Find where the given text appears and provide that cell's center as [x, y] coordinate. 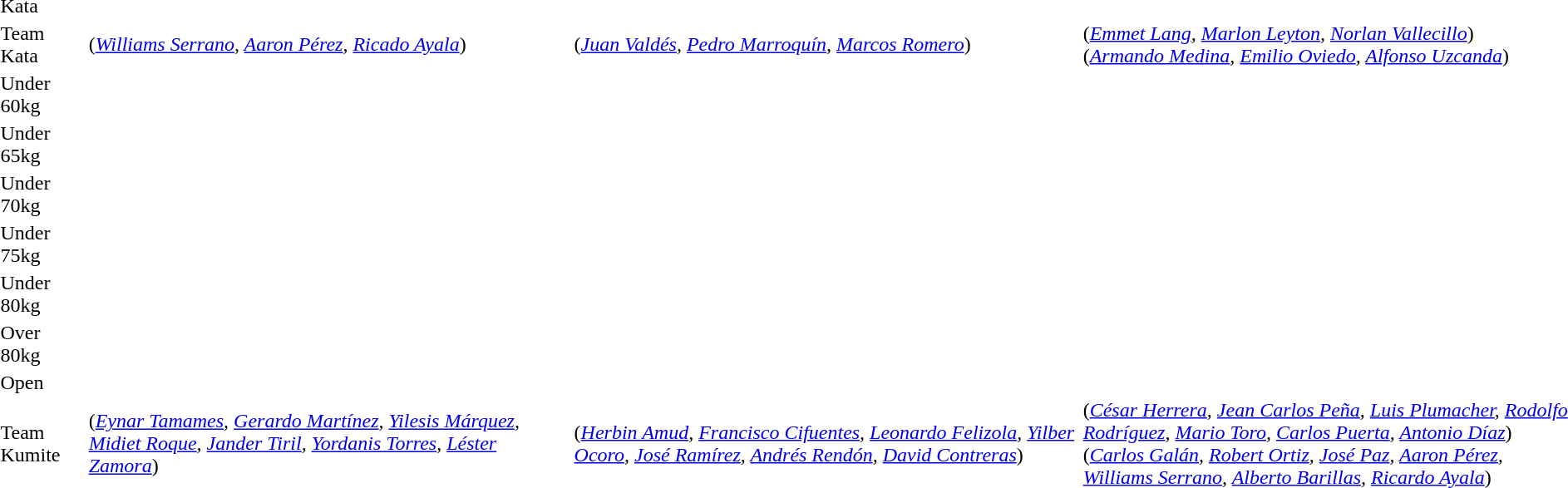
(Juan Valdés, Pedro Marroquín, Marcos Romero) [826, 45]
(Williams Serrano, Aaron Pérez, Ricado Ayala) [329, 45]
